Capture the cell that displays the provided text and extract its (X, Y) central coordinate. 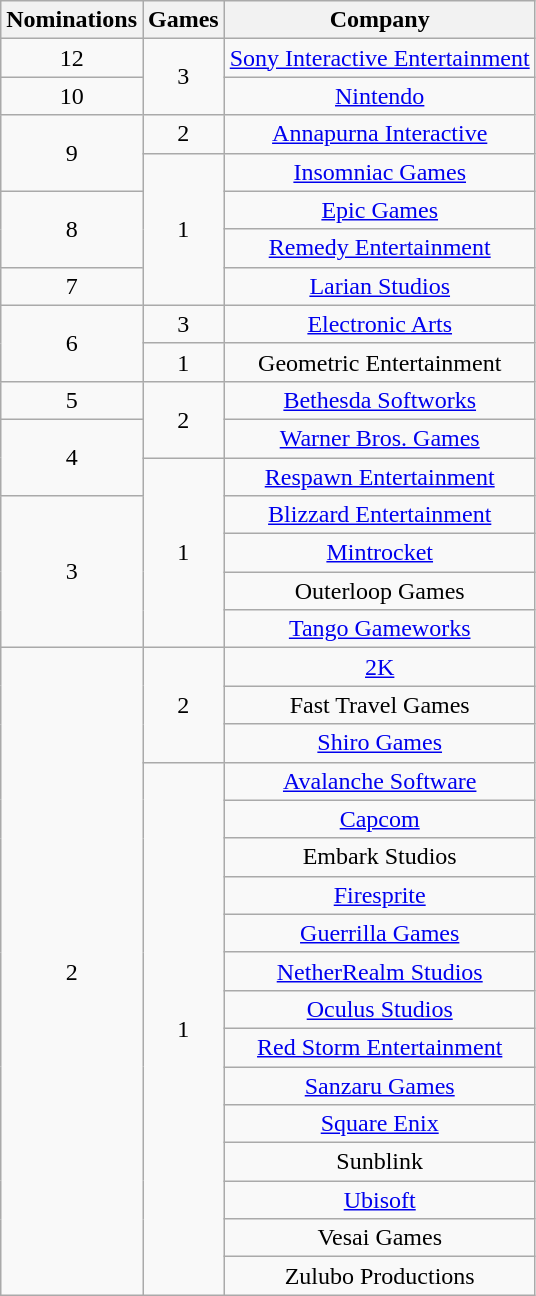
12 (72, 58)
Vesai Games (380, 1238)
Firesprite (380, 895)
8 (72, 229)
Mintrocket (380, 553)
Epic Games (380, 210)
2K (380, 667)
Outerloop Games (380, 591)
Games (183, 20)
Shiro Games (380, 743)
Avalanche Software (380, 781)
Oculus Studios (380, 1009)
Insomniac Games (380, 172)
Remedy Entertainment (380, 248)
7 (72, 286)
Ubisoft (380, 1200)
Nominations (72, 20)
Sanzaru Games (380, 1085)
Electronic Arts (380, 324)
Zulubo Productions (380, 1276)
10 (72, 96)
Respawn Entertainment (380, 477)
Red Storm Entertainment (380, 1047)
Square Enix (380, 1124)
4 (72, 457)
Nintendo (380, 96)
Blizzard Entertainment (380, 515)
Tango Gameworks (380, 629)
Fast Travel Games (380, 705)
9 (72, 153)
Annapurna Interactive (380, 134)
Sony Interactive Entertainment (380, 58)
Warner Bros. Games (380, 438)
NetherRealm Studios (380, 971)
Embark Studios (380, 857)
Geometric Entertainment (380, 362)
Bethesda Softworks (380, 400)
Capcom (380, 819)
6 (72, 343)
Sunblink (380, 1162)
5 (72, 400)
Larian Studios (380, 286)
Guerrilla Games (380, 933)
Company (380, 20)
